Search for the cell housing the specified text and yield its [X, Y] center coordinate. 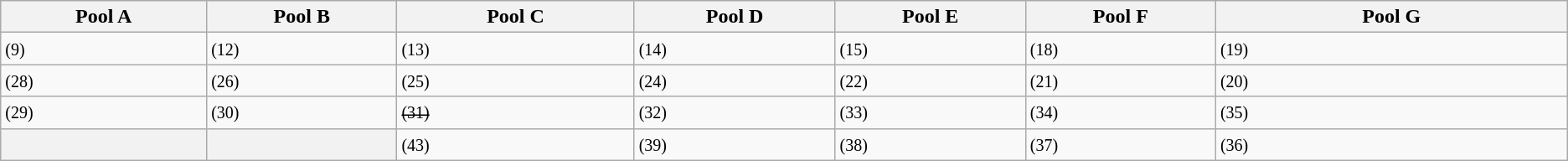
Pool G [1391, 17]
(43) [516, 144]
Pool E [930, 17]
(31) [516, 112]
(22) [930, 80]
Pool B [302, 17]
(14) [735, 49]
(32) [735, 112]
(38) [930, 144]
(29) [104, 112]
(33) [930, 112]
(34) [1121, 112]
(28) [104, 80]
(13) [516, 49]
(35) [1391, 112]
(20) [1391, 80]
(25) [516, 80]
(36) [1391, 144]
Pool C [516, 17]
(15) [930, 49]
(24) [735, 80]
(30) [302, 112]
(37) [1121, 144]
(9) [104, 49]
(21) [1121, 80]
Pool A [104, 17]
(26) [302, 80]
Pool D [735, 17]
(12) [302, 49]
(18) [1121, 49]
(39) [735, 144]
Pool F [1121, 17]
(19) [1391, 49]
